Scan for the cell matching the given text and deliver its [X, Y] coordinate at center. 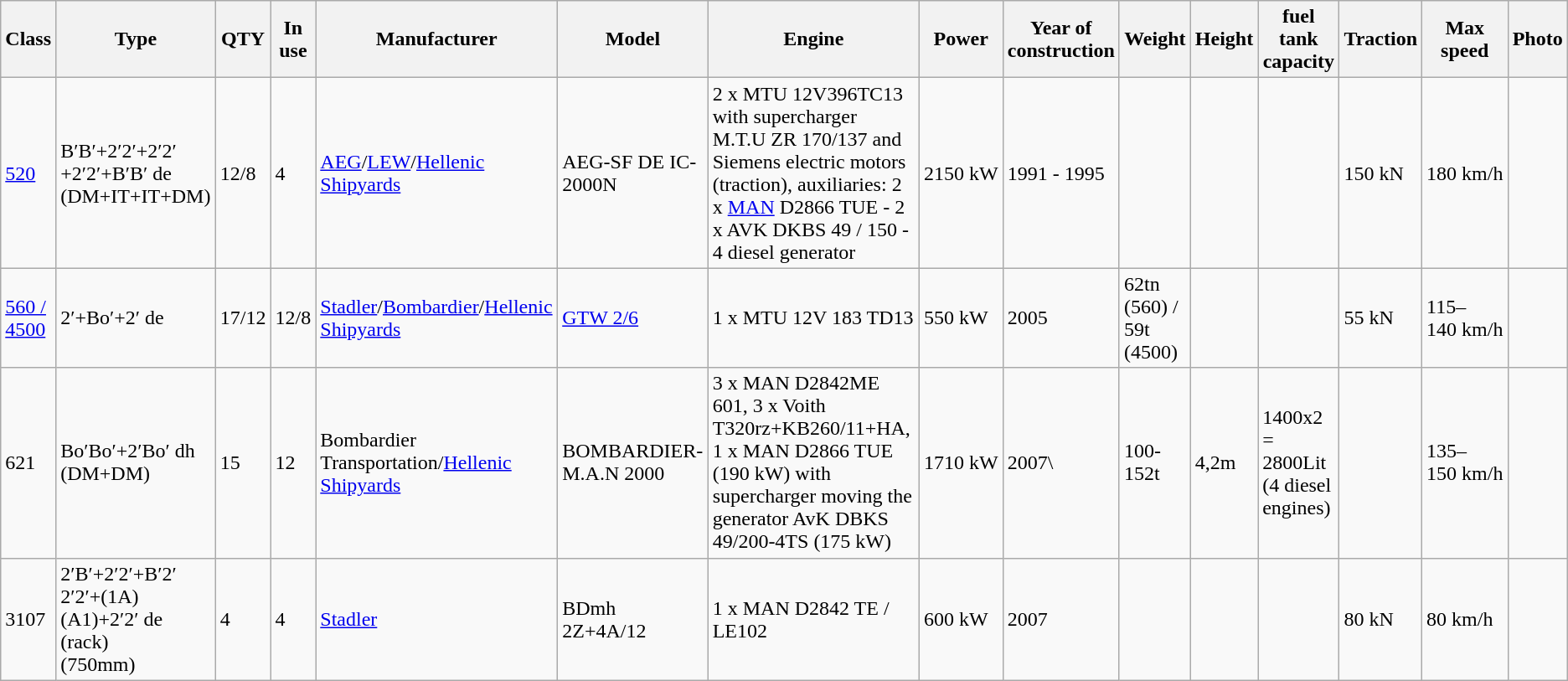
1710 kW [961, 462]
BOMBARDIER-M.A.N 2000 [633, 462]
Bombardier Transportation/Hellenic Shipyards [437, 462]
1 x MAN D2842 TE / LE102 [813, 619]
135–150 km/h [1466, 462]
BDmh 2Z+4A/12 [633, 619]
2005 [1060, 318]
Traction [1380, 39]
2150 kW [961, 173]
AEG-SF DE IC-2000N [633, 173]
AEG/LEW/Hellenic Shipyards [437, 173]
600 kW [961, 619]
621 [28, 462]
Manufacturer [437, 39]
1400x2 = 2800Lit (4 diesel engines) [1298, 462]
1 x MTU 12V 183 TD13 [813, 318]
4,2m [1224, 462]
Height [1224, 39]
QTY [243, 39]
Stadler/Bombardier/Hellenic Shipyards [437, 318]
17/12 [243, 318]
115–140 km/h [1466, 318]
2′+Bo′+2′ de [136, 318]
Model [633, 39]
3 x MAN D2842ME 601, 3 x Voith T320rz+KB260/11+HA, 1 x MAN D2866 TUE (190 kW) with supercharger moving the generator AvK DBKS 49/200-4TS (175 kW) [813, 462]
560 / 4500 [28, 318]
Year of construction [1060, 39]
Bo′Bo′+2′Bo′ dh (DM+DM) [136, 462]
Class [28, 39]
fuel tank capacity [1298, 39]
B′B′+2′2′+2′2′+2′2′+B′B′ de(DM+IT+IT+DM) [136, 173]
550 kW [961, 318]
62tn (560) / 59t (4500) [1154, 318]
Stadler [437, 619]
Engine [813, 39]
Max speed [1466, 39]
Weight [1154, 39]
2′Β′+2′2′+Β′2′2′2′+(1A)(A1)+2′2′ de (rack) (750mm) [136, 619]
2007\ [1060, 462]
100-152t [1154, 462]
3107 [28, 619]
15 [243, 462]
Type [136, 39]
80 km/h [1466, 619]
2007 [1060, 619]
55 kN [1380, 318]
Power [961, 39]
In use [293, 39]
GTW 2/6 [633, 318]
180 km/h [1466, 173]
1991 - 1995 [1060, 173]
12 [293, 462]
Photo [1538, 39]
80 kN [1380, 619]
150 kN [1380, 173]
520 [28, 173]
